Extract the [x, y] coordinate from the center of the cell holding the provided text.  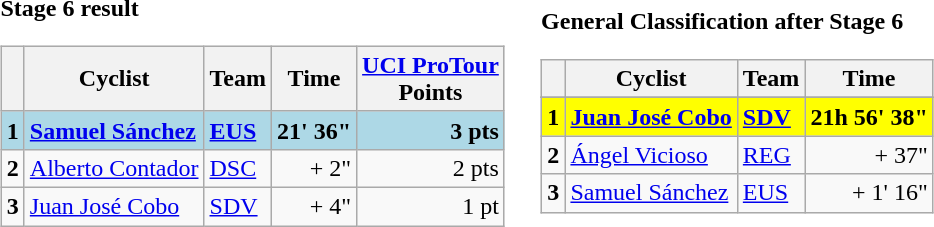
3 pts [431, 130]
Alberto Contador [114, 168]
+ 4" [314, 206]
21h 56' 38" [869, 117]
21' 36" [314, 130]
DSC [238, 168]
Ángel Vicioso [651, 155]
REG [771, 155]
+ 2" [314, 168]
UCI ProTourPoints [431, 78]
+ 37" [869, 155]
2 pts [431, 168]
+ 1' 16" [869, 193]
1 pt [431, 206]
